Determine the (X, Y) coordinate at the center of the cell enclosing the given text.  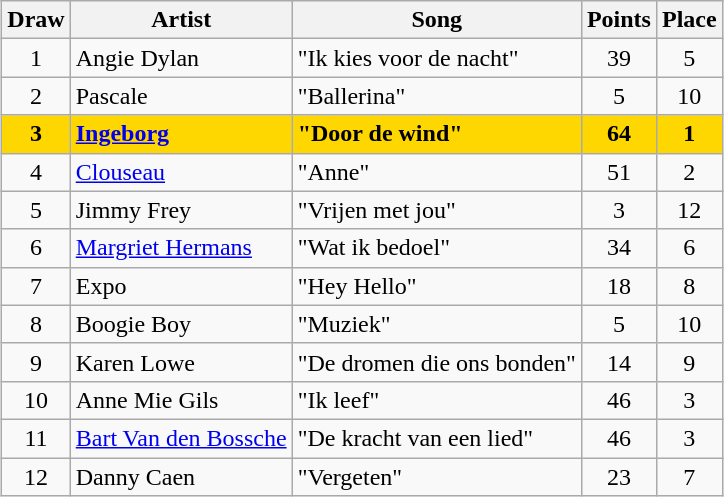
Anne Mie Gils (181, 400)
11 (36, 438)
23 (618, 477)
Draw (36, 20)
"Muziek" (436, 324)
Boogie Boy (181, 324)
Karen Lowe (181, 362)
4 (36, 172)
Expo (181, 286)
Jimmy Frey (181, 210)
Ingeborg (181, 134)
"Ik leef" (436, 400)
"Vergeten" (436, 477)
"Anne" (436, 172)
Margriet Hermans (181, 248)
51 (618, 172)
"Door de wind" (436, 134)
"Ballerina" (436, 96)
"Ik kies voor de nacht" (436, 58)
Artist (181, 20)
39 (618, 58)
"De dromen die ons bonden" (436, 362)
Angie Dylan (181, 58)
Clouseau (181, 172)
14 (618, 362)
"Vrijen met jou" (436, 210)
"De kracht van een lied" (436, 438)
"Wat ik bedoel" (436, 248)
34 (618, 248)
Points (618, 20)
Pascale (181, 96)
Bart Van den Bossche (181, 438)
64 (618, 134)
"Hey Hello" (436, 286)
Song (436, 20)
18 (618, 286)
Danny Caen (181, 477)
Place (689, 20)
